Provide the (X, Y) coordinate of the cell's center where the given text is located.  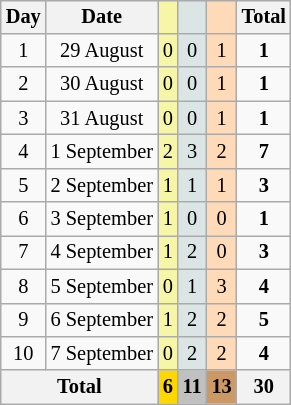
31 August (102, 118)
3 September (102, 219)
2 September (102, 185)
5 September (102, 286)
Day (24, 17)
29 August (102, 51)
7 September (102, 354)
8 (24, 286)
1 September (102, 152)
6 September (102, 320)
30 (264, 387)
10 (24, 354)
Date (102, 17)
30 August (102, 84)
11 (192, 387)
13 (222, 387)
4 September (102, 253)
9 (24, 320)
